Provide the [x, y] coordinate of the cell's center where the given text is located.  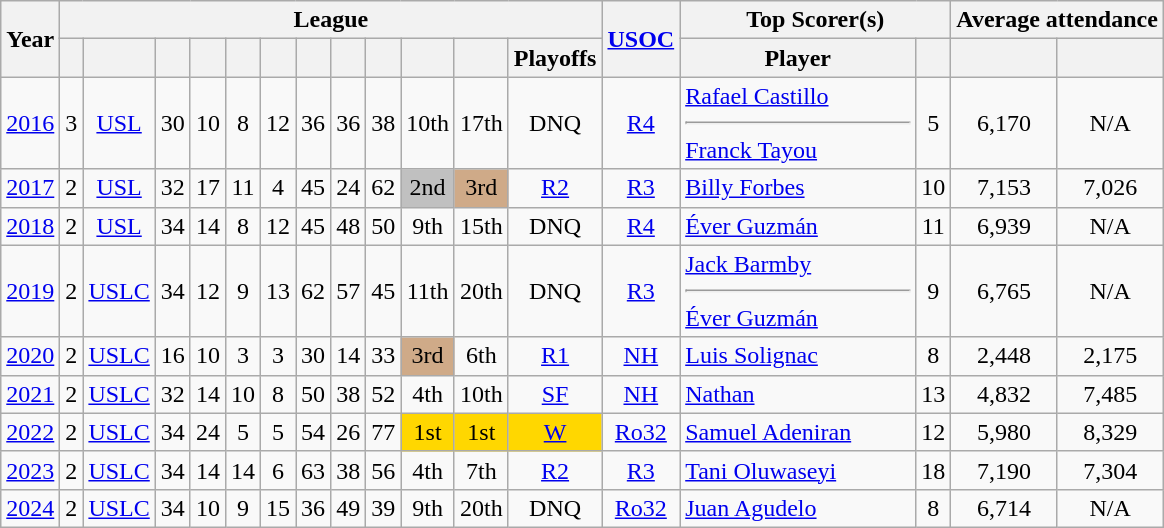
Top Scorer(s) [816, 20]
2022 [30, 432]
6 [278, 470]
2019 [30, 291]
15th [481, 226]
2016 [30, 123]
6,714 [1004, 508]
54 [314, 432]
Luis Solignac [798, 356]
Year [30, 39]
USOC [641, 39]
7,304 [1110, 470]
R1 [555, 356]
2017 [30, 188]
17 [208, 188]
Samuel Adeniran [798, 432]
Average attendance [1058, 20]
2,175 [1110, 356]
8,329 [1110, 432]
2021 [30, 394]
6,765 [1004, 291]
2020 [30, 356]
11th [428, 291]
63 [314, 470]
2023 [30, 470]
17th [481, 123]
2nd [428, 188]
77 [384, 432]
7th [481, 470]
4,832 [1004, 394]
4 [278, 188]
Éver Guzmán [798, 226]
Billy Forbes [798, 188]
7,190 [1004, 470]
Playoffs [555, 58]
2018 [30, 226]
7,485 [1110, 394]
Nathan [798, 394]
56 [384, 470]
16 [172, 356]
18 [934, 470]
6,939 [1004, 226]
2,448 [1004, 356]
6,170 [1004, 123]
5,980 [1004, 432]
2024 [30, 508]
7,153 [1004, 188]
52 [384, 394]
49 [348, 508]
26 [348, 432]
39 [384, 508]
Rafael Castillo Franck Tayou [798, 123]
League [331, 20]
6th [481, 356]
Tani Oluwaseyi [798, 470]
33 [384, 356]
Jack Barmby Éver Guzmán [798, 291]
48 [348, 226]
W [555, 432]
Juan Agudelo [798, 508]
7,026 [1110, 188]
SF [555, 394]
Player [798, 58]
15 [278, 508]
57 [348, 291]
